Determine the (x, y) coordinate at the center of the cell enclosing the given text.  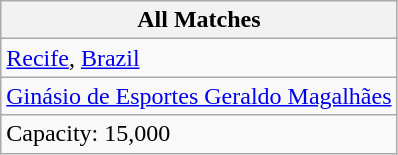
Recife, Brazil (199, 58)
All Matches (199, 20)
Ginásio de Esportes Geraldo Magalhães (199, 96)
Capacity: 15,000 (199, 134)
